Capture the cell that displays the provided text and extract its [x, y] central coordinate. 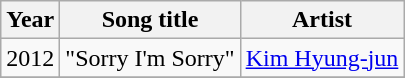
"Sorry I'm Sorry" [150, 58]
Song title [150, 20]
Artist [322, 20]
Kim Hyung-jun [322, 58]
2012 [30, 58]
Year [30, 20]
